Determine the (x, y) coordinate at the center of the cell enclosing the given text.  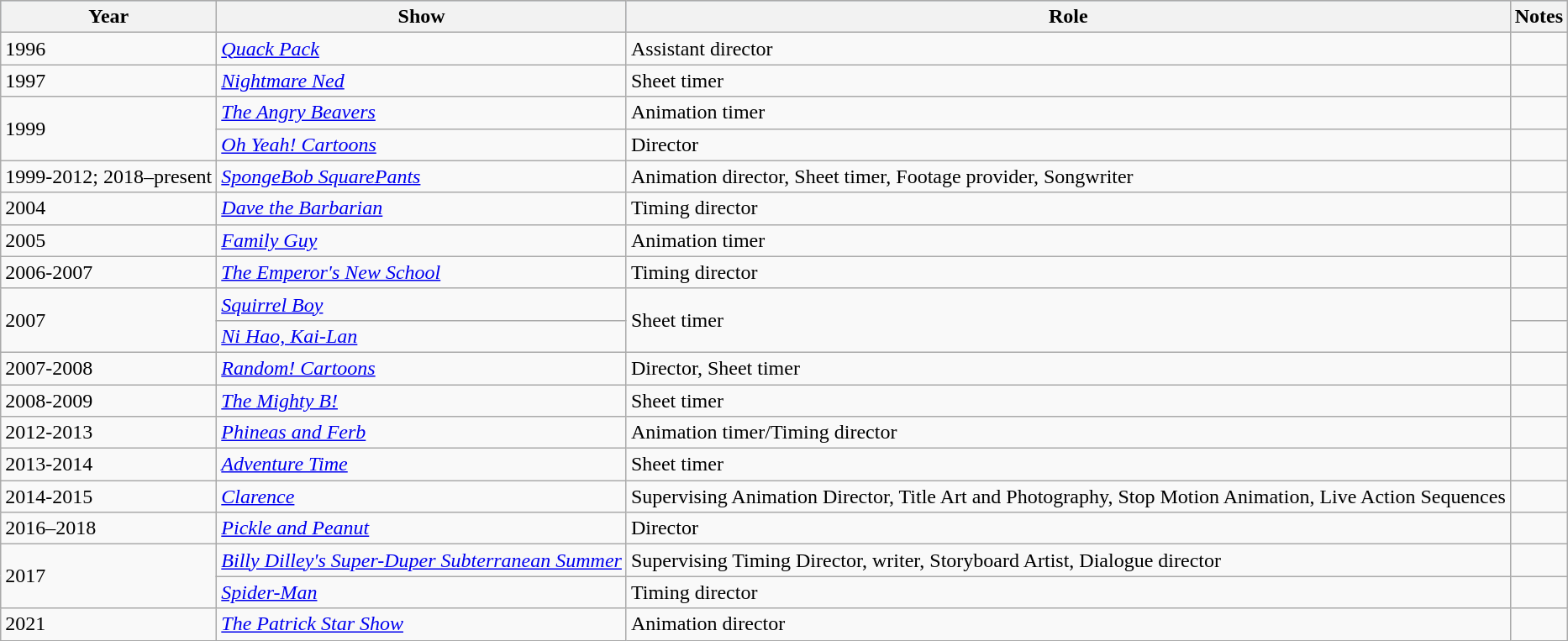
Nightmare Ned (422, 81)
Ni Hao, Kai-Lan (422, 336)
Quack Pack (422, 49)
Year (109, 17)
Clarence (422, 497)
1996 (109, 49)
Pickle and Peanut (422, 528)
Random! Cartoons (422, 368)
1999 (109, 129)
Family Guy (422, 240)
The Emperor's New School (422, 272)
1997 (109, 81)
Assistant director (1068, 49)
Adventure Time (422, 465)
Oh Yeah! Cartoons (422, 144)
2007 (109, 320)
Supervising Animation Director, Title Art and Photography, Stop Motion Animation, Live Action Sequences (1068, 497)
2008-2009 (109, 401)
The Mighty B! (422, 401)
SpongeBob SquarePants (422, 176)
Role (1068, 17)
Animation director (1068, 624)
The Patrick Star Show (422, 624)
2021 (109, 624)
Billy Dilley's Super-Duper Subterranean Summer (422, 560)
Phineas and Ferb (422, 433)
Supervising Timing Director, writer, Storyboard Artist, Dialogue director (1068, 560)
2005 (109, 240)
2014-2015 (109, 497)
Notes (1539, 17)
2006-2007 (109, 272)
2007-2008 (109, 368)
Animation director, Sheet timer, Footage provider, Songwriter (1068, 176)
2016–2018 (109, 528)
Squirrel Boy (422, 304)
Director, Sheet timer (1068, 368)
1999-2012; 2018–present (109, 176)
Spider-Man (422, 592)
Animation timer/Timing director (1068, 433)
2013-2014 (109, 465)
2017 (109, 576)
Dave the Barbarian (422, 208)
The Angry Beavers (422, 113)
Show (422, 17)
2004 (109, 208)
2012-2013 (109, 433)
